Determine the (X, Y) coordinate at the center of the cell enclosing the given text.  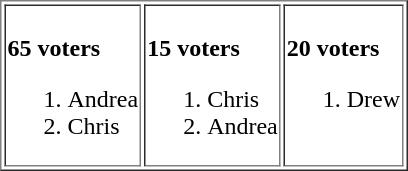
65 votersAndreaChris (72, 85)
20 votersDrew (344, 85)
15 votersChrisAndrea (212, 85)
